Locate the cell with the specified text and output its (X, Y) center coordinate. 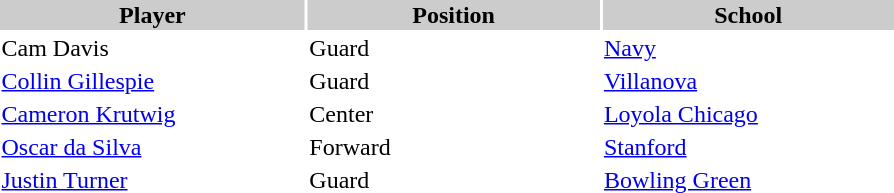
School (748, 15)
Position (454, 15)
Player (152, 15)
Cam Davis (152, 48)
Forward (454, 147)
Collin Gillespie (152, 81)
Oscar da Silva (152, 147)
Stanford (748, 147)
Navy (748, 48)
Loyola Chicago (748, 114)
Villanova (748, 81)
Cameron Krutwig (152, 114)
Center (454, 114)
